Find where the given text appears and provide that cell's center as (X, Y) coordinate. 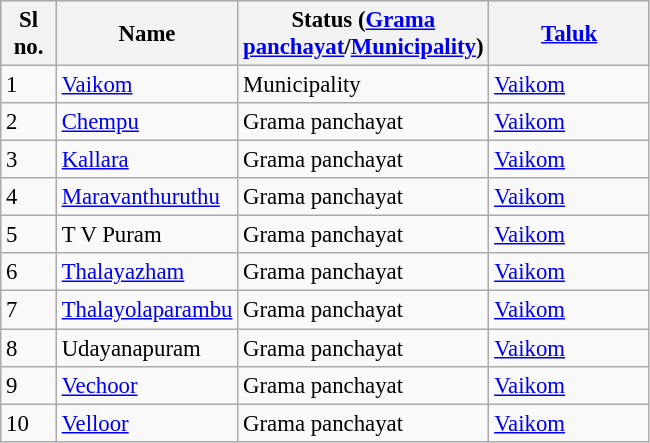
Vechoor (146, 385)
9 (29, 385)
Name (146, 34)
3 (29, 160)
Municipality (364, 85)
Thalayazham (146, 273)
10 (29, 423)
2 (29, 122)
Taluk (570, 34)
5 (29, 235)
6 (29, 273)
7 (29, 310)
1 (29, 85)
Udayanapuram (146, 348)
T V Puram (146, 235)
8 (29, 348)
Velloor (146, 423)
4 (29, 197)
Status (Grama panchayat/Municipality) (364, 34)
Maravanthuruthu (146, 197)
Kallara (146, 160)
Sl no. (29, 34)
Chempu (146, 122)
Thalayolaparambu (146, 310)
